Return (x, y) of the center of cell containing provided text 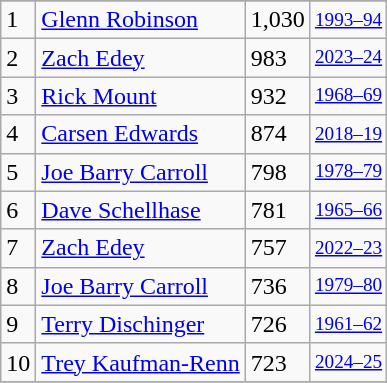
736 (278, 286)
2018–19 (348, 134)
1978–79 (348, 172)
983 (278, 58)
2023–24 (348, 58)
Rick Mount (140, 96)
798 (278, 172)
5 (18, 172)
2 (18, 58)
1965–66 (348, 210)
757 (278, 248)
1,030 (278, 20)
Glenn Robinson (140, 20)
723 (278, 362)
7 (18, 248)
3 (18, 96)
8 (18, 286)
781 (278, 210)
1961–62 (348, 324)
726 (278, 324)
9 (18, 324)
Terry Dischinger (140, 324)
Carsen Edwards (140, 134)
Trey Kaufman-Renn (140, 362)
1993–94 (348, 20)
2022–23 (348, 248)
4 (18, 134)
932 (278, 96)
Dave Schellhase (140, 210)
1979–80 (348, 286)
874 (278, 134)
10 (18, 362)
1968–69 (348, 96)
2024–25 (348, 362)
6 (18, 210)
1 (18, 20)
